Provide the (X, Y) coordinate of the cell's center where the given text is located.  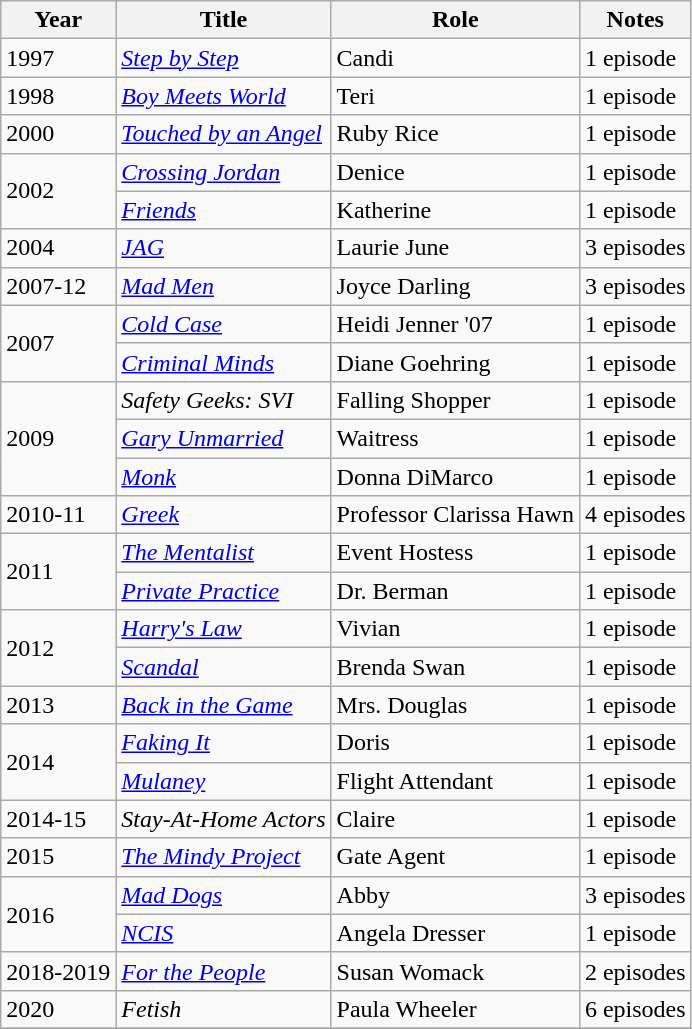
NCIS (224, 933)
Year (58, 20)
Greek (224, 515)
1997 (58, 58)
Criminal Minds (224, 362)
Touched by an Angel (224, 134)
Diane Goehring (455, 362)
4 episodes (635, 515)
2012 (58, 648)
2002 (58, 191)
Private Practice (224, 591)
2004 (58, 248)
Angela Dresser (455, 933)
Monk (224, 477)
Title (224, 20)
Stay-At-Home Actors (224, 819)
Candi (455, 58)
Crossing Jordan (224, 172)
Teri (455, 96)
2007 (58, 343)
Fetish (224, 1009)
2010-11 (58, 515)
The Mentalist (224, 553)
Laurie June (455, 248)
Step by Step (224, 58)
Brenda Swan (455, 667)
6 episodes (635, 1009)
2015 (58, 857)
Falling Shopper (455, 400)
Mrs. Douglas (455, 705)
Denice (455, 172)
Back in the Game (224, 705)
Event Hostess (455, 553)
2014-15 (58, 819)
The Mindy Project (224, 857)
2007-12 (58, 286)
For the People (224, 971)
Mad Men (224, 286)
2018-2019 (58, 971)
2020 (58, 1009)
Vivian (455, 629)
Waitress (455, 438)
Flight Attendant (455, 781)
Dr. Berman (455, 591)
2014 (58, 762)
Cold Case (224, 324)
Joyce Darling (455, 286)
Harry's Law (224, 629)
Heidi Jenner '07 (455, 324)
Scandal (224, 667)
2016 (58, 914)
Mulaney (224, 781)
Safety Geeks: SVI (224, 400)
Ruby Rice (455, 134)
2013 (58, 705)
2011 (58, 572)
Boy Meets World (224, 96)
Katherine (455, 210)
Doris (455, 743)
Donna DiMarco (455, 477)
Mad Dogs (224, 895)
Friends (224, 210)
Susan Womack (455, 971)
Gary Unmarried (224, 438)
JAG (224, 248)
Faking It (224, 743)
Claire (455, 819)
1998 (58, 96)
Abby (455, 895)
Professor Clarissa Hawn (455, 515)
2009 (58, 438)
Notes (635, 20)
2 episodes (635, 971)
Gate Agent (455, 857)
2000 (58, 134)
Role (455, 20)
Paula Wheeler (455, 1009)
